Detect which cell encompasses the target text, then output its (x, y) center coordinate. 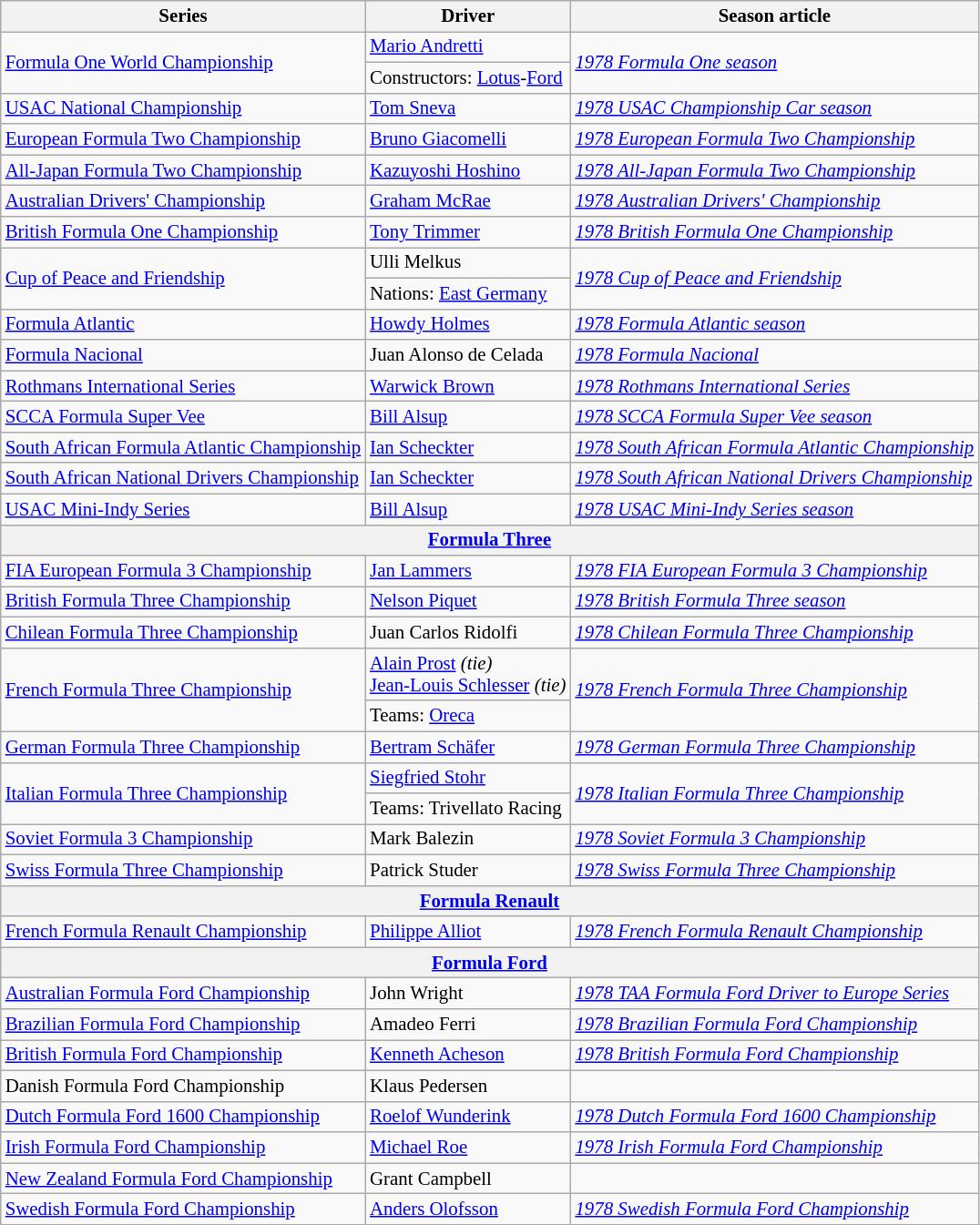
Rothmans International Series (183, 386)
Chilean Formula Three Championship (183, 633)
Mario Andretti (468, 46)
Constructors: Lotus-Ford (468, 77)
Anders Olofsson (468, 1210)
Tony Trimmer (468, 232)
Season article (774, 16)
Series (183, 16)
USAC Mini-Indy Series (183, 509)
Warwick Brown (468, 386)
1978 South African Formula Atlantic Championship (774, 447)
Formula One World Championship (183, 62)
German Formula Three Championship (183, 747)
Mark Balezin (468, 840)
Siegfried Stohr (468, 778)
Brazilian Formula Ford Championship (183, 1025)
Philippe Alliot (468, 932)
John Wright (468, 994)
Teams: Oreca (468, 716)
Nations: East Germany (468, 293)
French Formula Three Championship (183, 689)
Kazuyoshi Hoshino (468, 170)
1978 British Formula Three season (774, 602)
1978 French Formula Renault Championship (774, 932)
1978 Dutch Formula Ford 1600 Championship (774, 1117)
Amadeo Ferri (468, 1025)
British Formula One Championship (183, 232)
1978 Australian Drivers' Championship (774, 201)
Soviet Formula 3 Championship (183, 840)
Ulli Melkus (468, 262)
Swiss Formula Three Championship (183, 870)
Kenneth Acheson (468, 1056)
Driver (468, 16)
Tom Sneva (468, 108)
1978 Swiss Formula Three Championship (774, 870)
1978 British Formula Ford Championship (774, 1056)
Formula Renault (490, 901)
1978 European Formula Two Championship (774, 139)
European Formula Two Championship (183, 139)
Nelson Piquet (468, 602)
1978 South African National Drivers Championship (774, 478)
1978 Formula One season (774, 62)
Juan Alonso de Celada (468, 355)
1978 German Formula Three Championship (774, 747)
Graham McRae (468, 201)
Jan Lammers (468, 571)
Bertram Schäfer (468, 747)
Bruno Giacomelli (468, 139)
Cup of Peace and Friendship (183, 278)
Irish Formula Ford Championship (183, 1148)
Dutch Formula Ford 1600 Championship (183, 1117)
FIA European Formula 3 Championship (183, 571)
1978 Cup of Peace and Friendship (774, 278)
Patrick Studer (468, 870)
Alain Prost (tie) Jean-Louis Schlesser (tie) (468, 674)
1978 Formula Atlantic season (774, 324)
British Formula Three Championship (183, 602)
1978 British Formula One Championship (774, 232)
Teams: Trivellato Racing (468, 809)
1978 Soviet Formula 3 Championship (774, 840)
Australian Drivers' Championship (183, 201)
1978 Irish Formula Ford Championship (774, 1148)
Howdy Holmes (468, 324)
1978 USAC Mini-Indy Series season (774, 509)
Formula Nacional (183, 355)
Italian Formula Three Championship (183, 793)
Grant Campbell (468, 1179)
Juan Carlos Ridolfi (468, 633)
1978 French Formula Three Championship (774, 689)
Formula Atlantic (183, 324)
USAC National Championship (183, 108)
All-Japan Formula Two Championship (183, 170)
1978 Chilean Formula Three Championship (774, 633)
Formula Ford (490, 963)
SCCA Formula Super Vee (183, 417)
Michael Roe (468, 1148)
Formula Three (490, 540)
Roelof Wunderink (468, 1117)
Klaus Pedersen (468, 1086)
1978 Brazilian Formula Ford Championship (774, 1025)
1978 Swedish Formula Ford Championship (774, 1210)
British Formula Ford Championship (183, 1056)
1978 All-Japan Formula Two Championship (774, 170)
1978 USAC Championship Car season (774, 108)
South African Formula Atlantic Championship (183, 447)
1978 Rothmans International Series (774, 386)
Danish Formula Ford Championship (183, 1086)
Australian Formula Ford Championship (183, 994)
New Zealand Formula Ford Championship (183, 1179)
1978 Formula Nacional (774, 355)
1978 FIA European Formula 3 Championship (774, 571)
Swedish Formula Ford Championship (183, 1210)
1978 SCCA Formula Super Vee season (774, 417)
1978 Italian Formula Three Championship (774, 793)
French Formula Renault Championship (183, 932)
1978 TAA Formula Ford Driver to Europe Series (774, 994)
South African National Drivers Championship (183, 478)
